Provide the [x, y] coordinate of the cell's center where the given text is located.  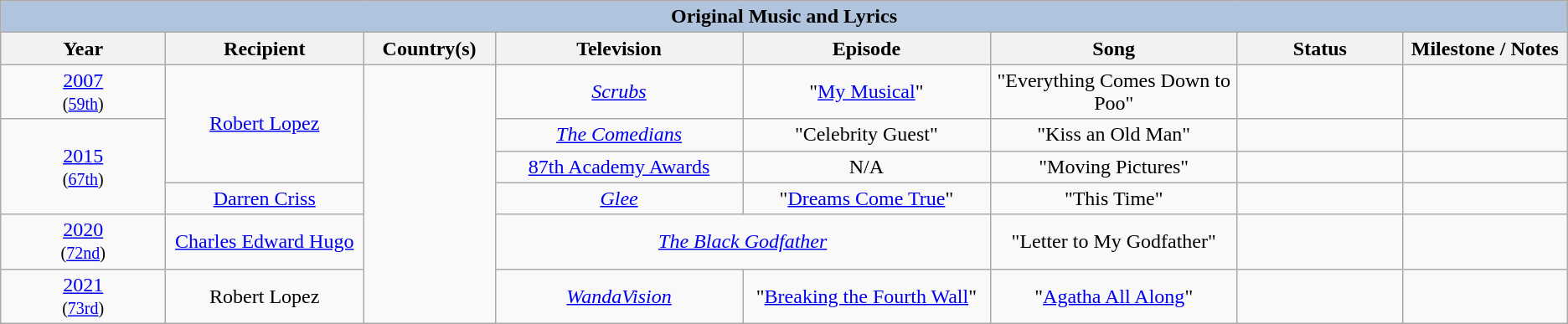
Charles Edward Hugo [265, 241]
2015(67th) [84, 167]
Recipient [265, 49]
2020(72nd) [84, 241]
Darren Criss [265, 198]
"Agatha All Along" [1114, 296]
Original Music and Lyrics [784, 17]
"Moving Pictures" [1114, 167]
Year [84, 49]
2021(73rd) [84, 296]
2007(59th) [84, 92]
The Comedians [618, 135]
Song [1114, 49]
Episode [866, 49]
The Black Godfather [742, 241]
"Celebrity Guest" [866, 135]
"Everything Comes Down to Poo" [1114, 92]
"Breaking the Fourth Wall" [866, 296]
87th Academy Awards [618, 167]
"This Time" [1114, 198]
Scrubs [618, 92]
WandaVision [618, 296]
"Kiss an Old Man" [1114, 135]
Glee [618, 198]
Status [1320, 49]
Milestone / Notes [1484, 49]
Country(s) [430, 49]
Television [618, 49]
"My Musical" [866, 92]
N/A [866, 167]
"Dreams Come True" [866, 198]
"Letter to My Godfather" [1114, 241]
